Identify which cell holds the provided text, then report its [x, y] central coordinate. 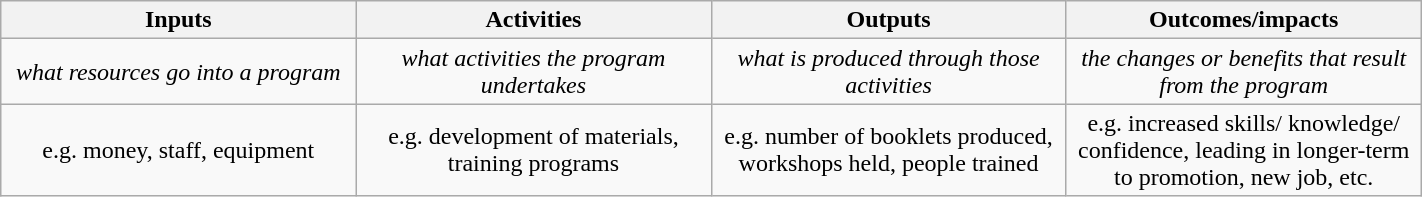
e.g. increased skills/ knowledge/ confidence, leading in longer-term to promotion, new job, etc. [1244, 150]
Activities [534, 20]
what activities the program undertakes [534, 72]
Inputs [178, 20]
e.g. money, staff, equipment [178, 150]
Outputs [888, 20]
the changes or benefits that result from the program [1244, 72]
what resources go into a program [178, 72]
e.g. development of materials, training programs [534, 150]
Outcomes/impacts [1244, 20]
what is produced through those activities [888, 72]
e.g. number of booklets produced, workshops held, people trained [888, 150]
